Capture the cell that displays the provided text and extract its (X, Y) central coordinate. 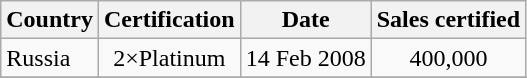
Date (306, 20)
14 Feb 2008 (306, 58)
Country (50, 20)
400,000 (448, 58)
Sales certified (448, 20)
Russia (50, 58)
2×Platinum (169, 58)
Certification (169, 20)
